Extract the [X, Y] coordinate from the center of the cell holding the provided text.  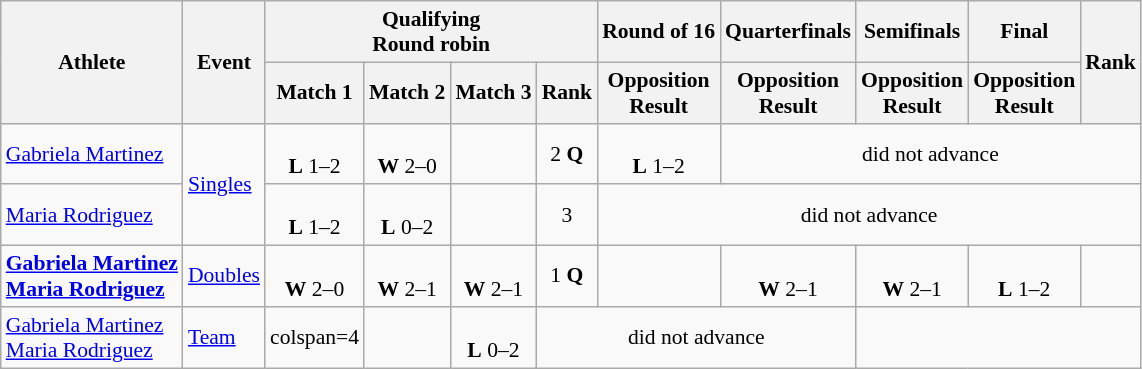
Round of 16 [658, 32]
Gabriela Martinez [92, 154]
1 Q [568, 276]
Match 3 [493, 92]
Athlete [92, 62]
Match 1 [314, 92]
Final [1024, 32]
Match 2 [407, 92]
QualifyingRound robin [431, 32]
Quarterfinals [788, 32]
Maria Rodriguez [92, 216]
Singles [224, 184]
3 [568, 216]
Event [224, 62]
Team [224, 338]
Doubles [224, 276]
2 Q [568, 154]
Semifinals [912, 32]
colspan=4 [314, 338]
